Return [X, Y] of the center of cell containing provided text 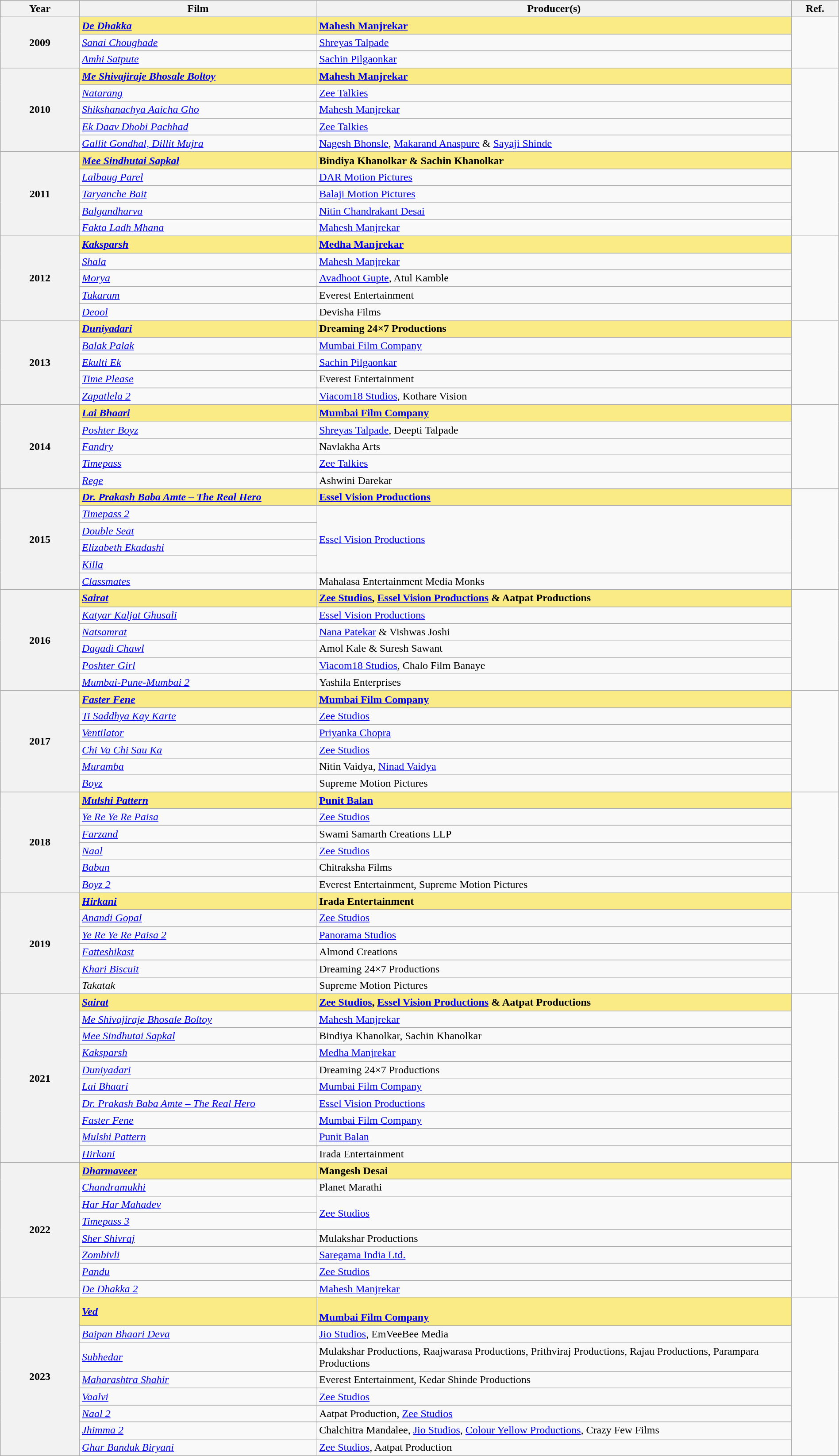
Baban [198, 868]
Nana Patekar & Vishwas Joshi [554, 632]
Fatteshikast [198, 952]
Mulakshar Productions, Raajwarasa Productions, Prithviraj Productions, Rajau Productions, Parampara Productions [554, 1357]
Maharashtra Shahir [198, 1380]
Har Har Mahadev [198, 1204]
Taryanche Bait [198, 194]
Ventilator [198, 733]
Naal [198, 851]
2013 [40, 362]
Producer(s) [554, 9]
Zee Studios, Aatpat Production [554, 1447]
Classmates [198, 581]
Nitin Vaidya, Ninad Vaidya [554, 767]
Zombivli [198, 1255]
Takatak [198, 985]
Mumbai-Pune-Mumbai 2 [198, 682]
2019 [40, 943]
Yashila Enterprises [554, 682]
Boyz [198, 784]
2009 [40, 42]
Ghar Banduk Biryani [198, 1447]
Natsamrat [198, 632]
Chitraksha Films [554, 868]
Viacom18 Studios, Chalo Film Banaye [554, 665]
Katyar Kaljat Ghusali [198, 615]
De Dhakka 2 [198, 1289]
Killa [198, 565]
Khari Biscuit [198, 968]
Saregama India Ltd. [554, 1255]
Rege [198, 480]
Mangesh Desai [554, 1171]
Natarang [198, 93]
De Dhakka [198, 26]
Fakta Ladh Mhana [198, 228]
Time Please [198, 379]
Ref. [815, 9]
Fandry [198, 446]
Sher Shivraj [198, 1238]
Timepass 2 [198, 514]
Tukaram [198, 295]
Poshter Boyz [198, 430]
Ye Re Ye Re Paisa 2 [198, 935]
Devisha Films [554, 312]
Chandramukhi [198, 1187]
Farzand [198, 834]
Almond Creations [554, 952]
Shreyas Talpade [554, 42]
Ashwini Darekar [554, 480]
Baipan Bhaari Deva [198, 1334]
Timepass 3 [198, 1221]
Vaalvi [198, 1397]
Balak Palak [198, 346]
Balaji Motion Pictures [554, 194]
Swami Samarth Creations LLP [554, 834]
2012 [40, 278]
Deool [198, 312]
Everest Entertainment, Kedar Shinde Productions [554, 1380]
Naal 2 [198, 1414]
Morya [198, 278]
Film [198, 9]
Sanai Choughade [198, 42]
Gallit Gondhal, Dillit Mujra [198, 143]
Double Seat [198, 531]
2016 [40, 640]
Dagadi Chawl [198, 649]
Planet Marathi [554, 1187]
Shikshanachya Aaicha Gho [198, 110]
Nitin Chandrakant Desai [554, 211]
Nagesh Bhonsle, Makarand Anaspure & Sayaji Shinde [554, 143]
Mulakshar Productions [554, 1238]
Aatpat Production, Zee Studios [554, 1414]
Everest Entertainment, Supreme Motion Pictures [554, 884]
Ved [198, 1311]
2015 [40, 539]
Anandi Gopal [198, 918]
2018 [40, 842]
Lalbaug Parel [198, 177]
2011 [40, 194]
Bindiya Khanolkar, Sachin Khanolkar [554, 1036]
Amol Kale & Suresh Sawant [554, 649]
Ye Re Ye Re Paisa [198, 817]
Priyanka Chopra [554, 733]
DAR Motion Pictures [554, 177]
Ek Daav Dhobi Pachhad [198, 127]
Avadhoot Gupte, Atul Kamble [554, 278]
Elizabeth Ekadashi [198, 548]
Mahalasa Entertainment Media Monks [554, 581]
Navlakha Arts [554, 446]
2021 [40, 1078]
Ekulti Ek [198, 362]
2010 [40, 110]
Poshter Girl [198, 665]
Boyz 2 [198, 884]
Panorama Studios [554, 935]
Subhedar [198, 1357]
Balgandharva [198, 211]
2023 [40, 1376]
Chi Va Chi Sau Ka [198, 750]
Amhi Satpute [198, 59]
Chalchitra Mandalee, Jio Studios, Colour Yellow Productions, Crazy Few Films [554, 1430]
Ti Saddhya Kay Karte [198, 716]
Jio Studios, EmVeeBee Media [554, 1334]
2017 [40, 741]
Shreyas Talpade, Deepti Talpade [554, 430]
Timepass [198, 463]
Muramba [198, 767]
Bindiya Khanolkar & Sachin Khanolkar [554, 160]
Pandu [198, 1272]
Zapatlela 2 [198, 396]
Shala [198, 261]
Jhimma 2 [198, 1430]
Viacom18 Studios, Kothare Vision [554, 396]
2014 [40, 446]
Dharmaveer [198, 1171]
2022 [40, 1229]
Year [40, 9]
